Pinpoint the cell where the given text exists, returning its (X, Y) midpoint coordinate. 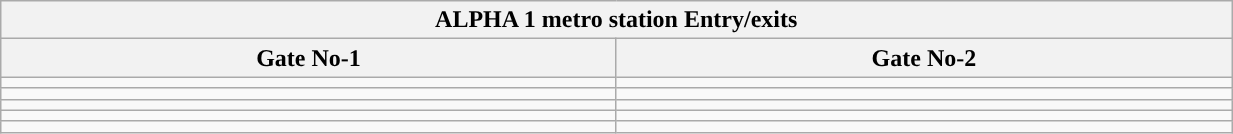
Gate No-2 (924, 58)
Gate No-1 (308, 58)
ALPHA 1 metro station Entry/exits (616, 20)
